Determine the (x, y) coordinate at the center of the cell enclosing the given text.  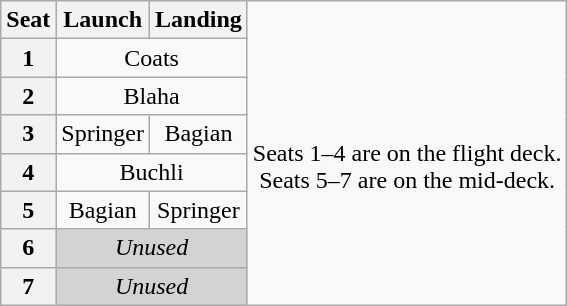
7 (28, 286)
Coats (152, 58)
5 (28, 210)
6 (28, 248)
1 (28, 58)
Blaha (152, 96)
Buchli (152, 172)
Seats 1–4 are on the flight deck.Seats 5–7 are on the mid-deck. (407, 153)
2 (28, 96)
Seat (28, 20)
3 (28, 134)
Launch (103, 20)
4 (28, 172)
Landing (199, 20)
